Determine the [x, y] coordinate at the center of the cell enclosing the given text.  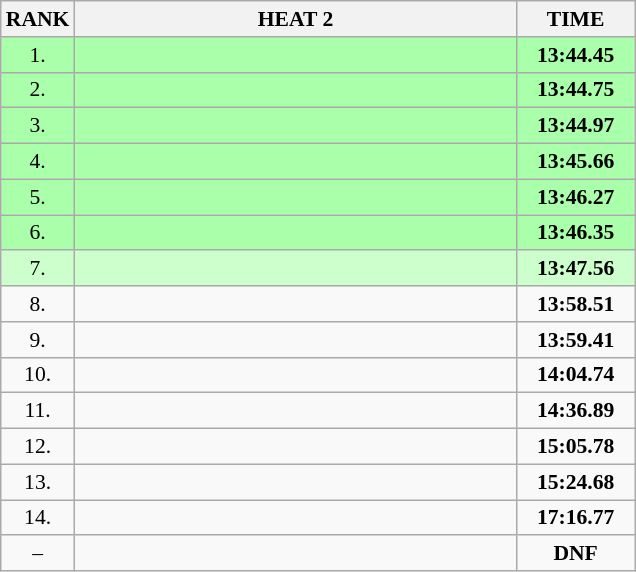
14:36.89 [576, 411]
13:47.56 [576, 269]
6. [38, 233]
4. [38, 162]
5. [38, 197]
– [38, 554]
15:24.68 [576, 482]
13:44.97 [576, 126]
9. [38, 340]
14:04.74 [576, 375]
RANK [38, 19]
13:44.45 [576, 55]
7. [38, 269]
1. [38, 55]
12. [38, 447]
17:16.77 [576, 518]
2. [38, 90]
11. [38, 411]
13:46.35 [576, 233]
8. [38, 304]
13:44.75 [576, 90]
13:59.41 [576, 340]
13. [38, 482]
13:46.27 [576, 197]
3. [38, 126]
13:58.51 [576, 304]
HEAT 2 [295, 19]
13:45.66 [576, 162]
DNF [576, 554]
14. [38, 518]
10. [38, 375]
TIME [576, 19]
15:05.78 [576, 447]
